Identify which cell holds the provided text, then report its [X, Y] central coordinate. 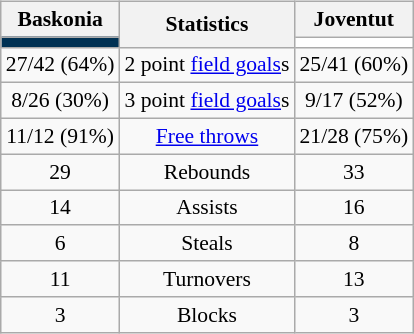
Baskonia [60, 19]
27/42 (64%) [60, 65]
13 [354, 279]
2 point field goalss [206, 65]
Assists [206, 208]
16 [354, 208]
14 [60, 208]
33 [354, 172]
8 [354, 243]
9/17 (52%) [354, 101]
29 [60, 172]
3 point field goalss [206, 101]
11/12 (91%) [60, 136]
8/26 (30%) [60, 101]
25/41 (60%) [354, 65]
11 [60, 279]
Joventut [354, 19]
6 [60, 243]
Steals [206, 243]
Rebounds [206, 172]
Turnovers [206, 279]
Free throws [206, 136]
Blocks [206, 314]
Statistics [206, 24]
21/28 (75%) [354, 136]
